Detect which cell encompasses the target text, then output its [X, Y] center coordinate. 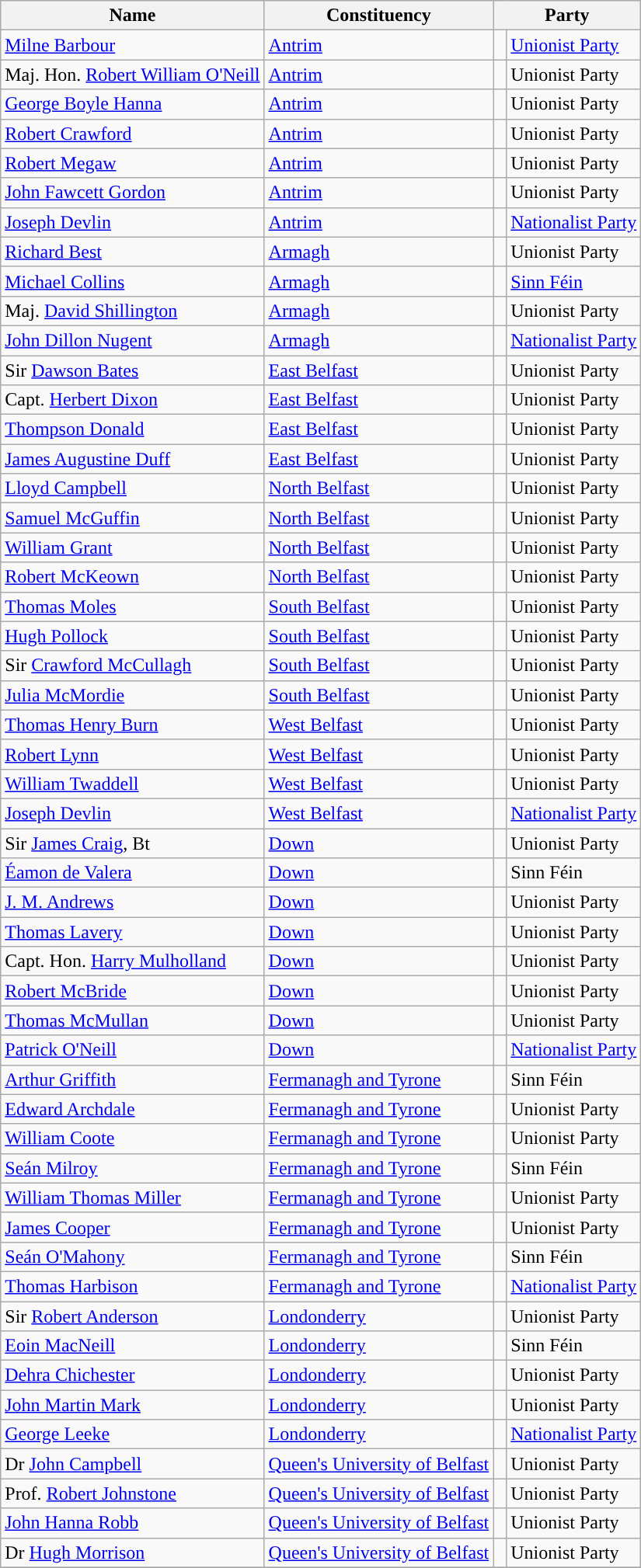
John Hanna Robb [132, 1523]
Julia McMordie [132, 695]
Robert McKeown [132, 577]
William Twaddell [132, 784]
George Boyle Hanna [132, 104]
James Augustine Duff [132, 459]
Party [567, 16]
William Coote [132, 1139]
Maj. Hon. Robert William O'Neill [132, 75]
Thomas Lavery [132, 932]
Thomas Moles [132, 607]
Richard Best [132, 252]
William Thomas Miller [132, 1198]
Robert Crawford [132, 134]
Edward Archdale [132, 1109]
William Grant [132, 548]
Sir Robert Anderson [132, 1316]
Sir Dawson Bates [132, 370]
Hugh Pollock [132, 636]
Samuel McGuffin [132, 518]
George Leeke [132, 1434]
Robert McBride [132, 991]
Seán Milroy [132, 1168]
Thomas Harbison [132, 1286]
Robert Megaw [132, 163]
Dehra Chichester [132, 1375]
Prof. Robert Johnstone [132, 1493]
Thomas McMullan [132, 1020]
Dr John Campbell [132, 1464]
Lloyd Campbell [132, 488]
Capt. Herbert Dixon [132, 400]
Eoin MacNeill [132, 1346]
Thomas Henry Burn [132, 725]
Maj. David Shillington [132, 311]
Capt. Hon. Harry Mulholland [132, 961]
Sir Crawford McCullagh [132, 666]
Éamon de Valera [132, 873]
James Cooper [132, 1227]
Sir James Craig, Bt [132, 843]
John Martin Mark [132, 1405]
Name [132, 16]
Milne Barbour [132, 45]
Dr Hugh Morrison [132, 1552]
Michael Collins [132, 281]
Patrick O'Neill [132, 1050]
Seán O'Mahony [132, 1257]
Robert Lynn [132, 754]
J. M. Andrews [132, 902]
Arthur Griffith [132, 1080]
John Dillon Nugent [132, 340]
Constituency [379, 16]
Thompson Donald [132, 429]
John Fawcett Gordon [132, 193]
